Return [x, y] of the center of cell containing provided text 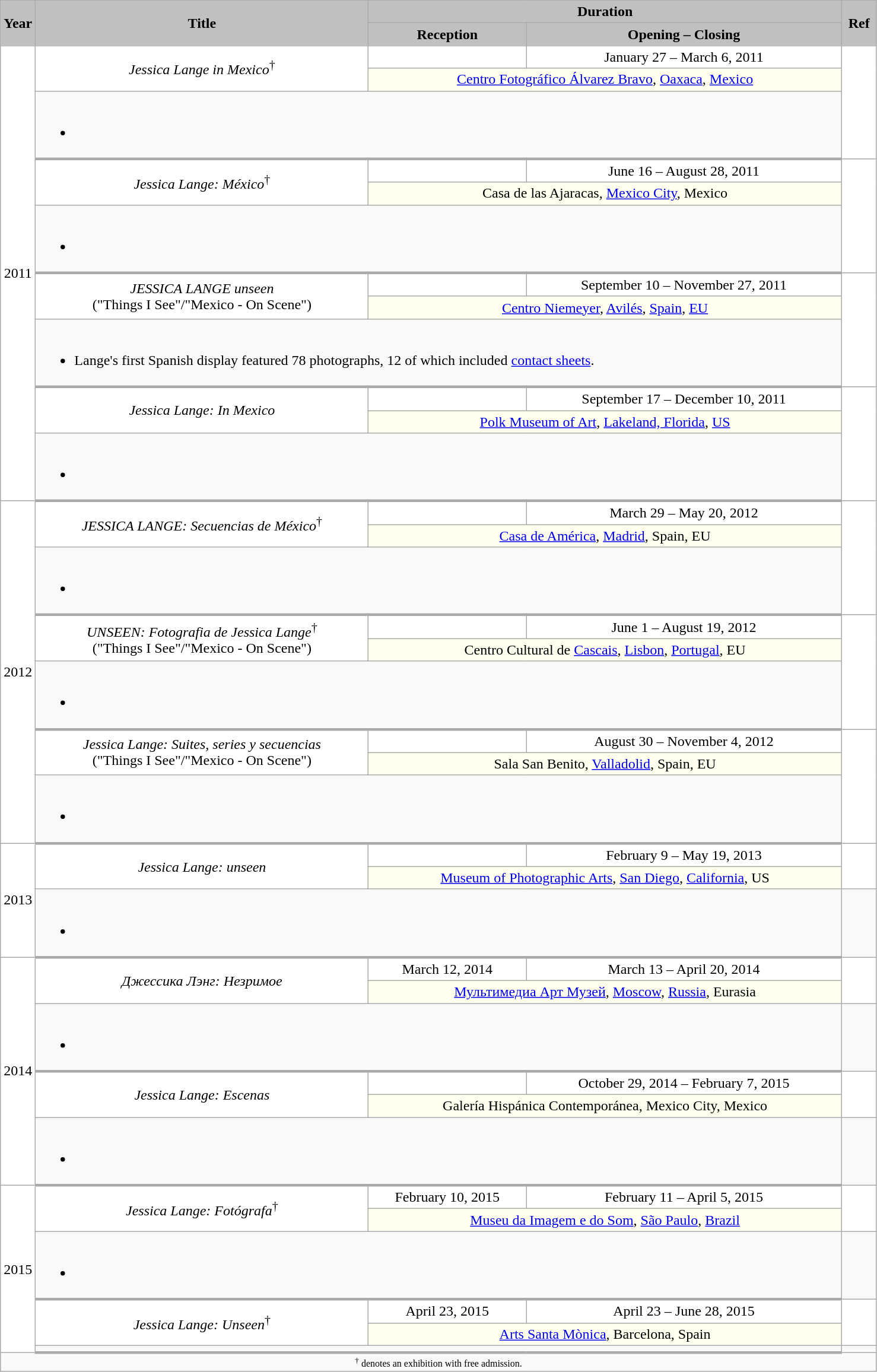
October 29, 2014 – February 7, 2015 [684, 1083]
Centro Fotográfico Álvarez Bravo, Oaxaca, Mexico [605, 80]
Мультимедиа Арт Музей, Moscow, Russia, Eurasia [605, 992]
March 13 – April 20, 2014 [684, 969]
Jessica Lange: Escenas [202, 1094]
Centro Niemeyer, Avilés, Spain, EU [605, 307]
February 10, 2015 [447, 1197]
February 9 – May 19, 2013 [684, 855]
Jessica Lange: Suites, series y secuencias ("Things I See"/"Mexico - On Scene") [202, 752]
Galería Hispánica Contemporánea, Mexico City, Mexico [605, 1106]
June 1 – August 19, 2012 [684, 627]
Museum of Photographic Arts, San Diego, California, US [605, 878]
Jessica Lange: Fotógrafa† [202, 1208]
Lange's first Spanish display featured 78 photographs, 12 of which included contact sheets. [439, 352]
June 16 – August 28, 2011 [684, 171]
2011 [18, 273]
January 27 – March 6, 2011 [684, 57]
JESSICA LANGE unseen ("Things I See"/"Mexico - On Scene") [202, 296]
Duration [605, 12]
Title [202, 23]
Centro Cultural de Cascais, Lisbon, Portugal, EU [605, 650]
2013 [18, 900]
Year [18, 23]
Джессика Лэнг: Незримое [202, 980]
September 10 – November 27, 2011 [684, 285]
March 12, 2014 [447, 969]
April 23 – June 28, 2015 [684, 1311]
Jessica Lange: México† [202, 182]
September 17 – December 10, 2011 [684, 399]
Ref [859, 23]
Jessica Lange: Unseen† [202, 1322]
Reception [447, 34]
JESSICA LANGE: Secuencias de México† [202, 524]
2012 [18, 672]
Arts Santa Mònica, Barcelona, Spain [605, 1334]
February 11 – April 5, 2015 [684, 1197]
Sala San Benito, Valladolid, Spain, EU [605, 764]
Jessica Lange: unseen [202, 866]
Opening – Closing [684, 34]
April 23, 2015 [447, 1311]
2014 [18, 1071]
Jessica Lange: In Mexico [202, 410]
March 29 – May 20, 2012 [684, 513]
Jessica Lange in Mexico† [202, 68]
Museu da Imagem e do Som, São Paulo, Brazil [605, 1220]
UNSEEN: Fotografia de Jessica Lange† ("Things I See"/"Mexico - On Scene") [202, 638]
† denotes an exhibition with free admission. [439, 1363]
Casa de América, Madrid, Spain, EU [605, 536]
August 30 – November 4, 2012 [684, 741]
Polk Museum of Art, Lakeland, Florida, US [605, 422]
Casa de las Ajaracas, Mexico City, Mexico [605, 193]
2015 [18, 1269]
